Locate the cell with the specified text and output its [X, Y] center coordinate. 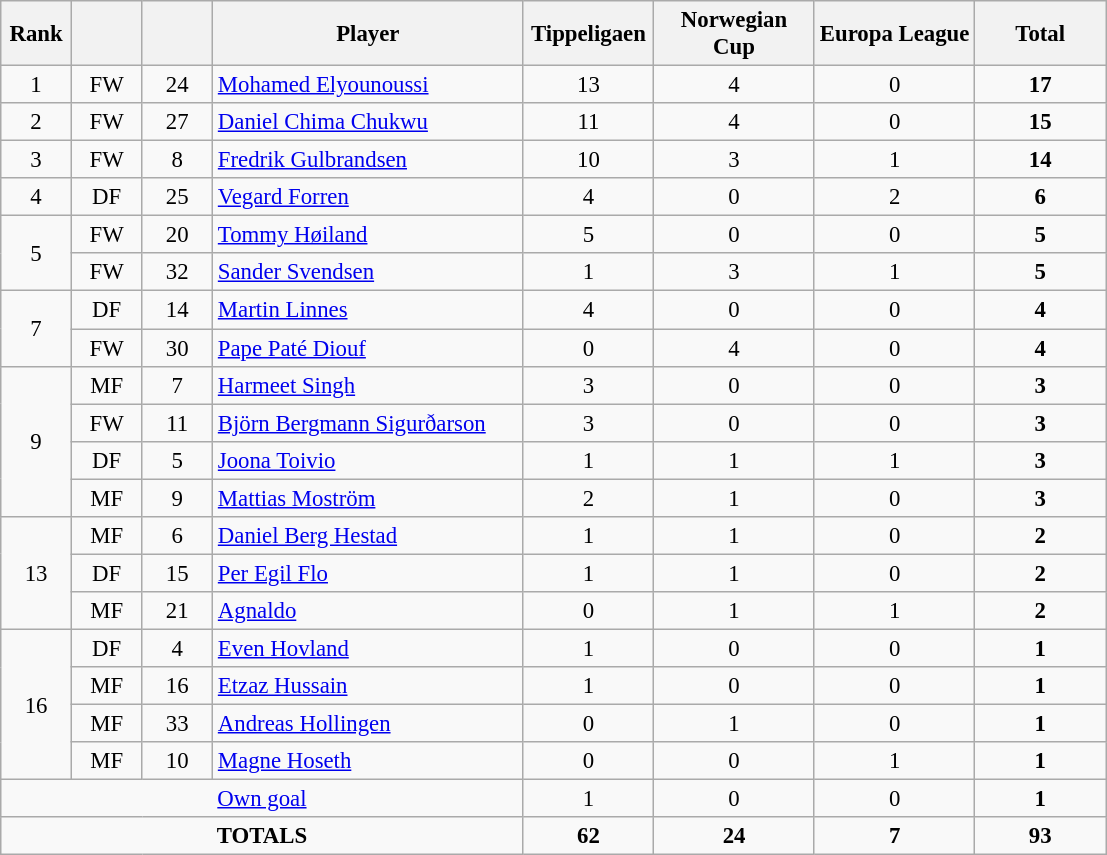
21 [178, 611]
Mattias Moström [368, 498]
Norwegian Cup [734, 34]
Daniel Chima Chukwu [368, 122]
Björn Bergmann Sigurðarson [368, 423]
Andreas Hollingen [368, 724]
Sander Svendsen [368, 273]
8 [178, 160]
Daniel Berg Hestad [368, 536]
Even Hovland [368, 648]
Europa League [894, 34]
Total [1040, 34]
27 [178, 122]
93 [1040, 836]
20 [178, 235]
33 [178, 724]
32 [178, 273]
Harmeet Singh [368, 385]
Joona Toivio [368, 460]
Per Egil Flo [368, 573]
Own goal [262, 799]
17 [1040, 85]
Martin Linnes [368, 310]
Vegard Forren [368, 197]
Tippeligaen [588, 34]
25 [178, 197]
Magne Hoseth [368, 761]
Rank [36, 34]
TOTALS [262, 836]
Agnaldo [368, 611]
Mohamed Elyounoussi [368, 85]
Fredrik Gulbrandsen [368, 160]
Pape Paté Diouf [368, 348]
Player [368, 34]
Tommy Høiland [368, 235]
Etzaz Hussain [368, 686]
30 [178, 348]
62 [588, 836]
